Capture the cell that displays the provided text and extract its [x, y] central coordinate. 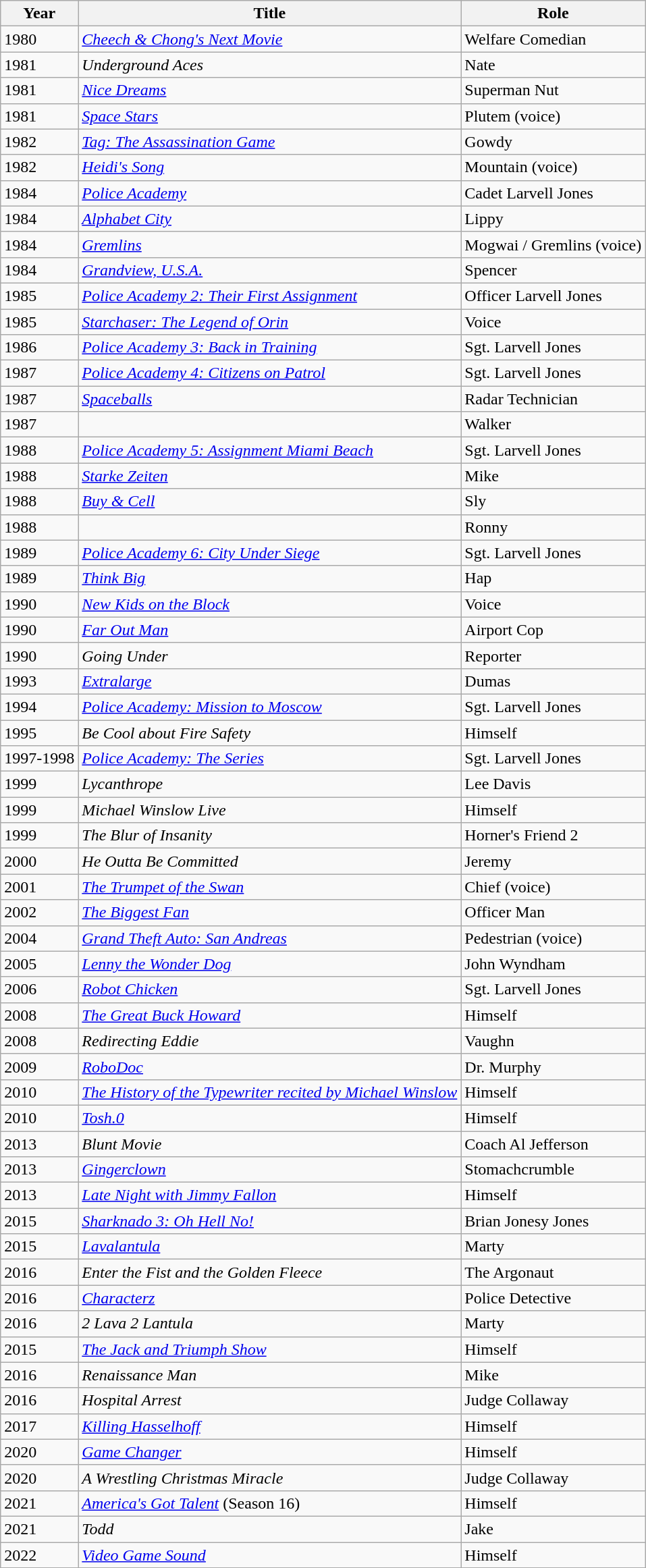
Coach Al Jefferson [554, 1144]
The Trumpet of the Swan [270, 887]
The Argonaut [554, 1272]
Horner's Friend 2 [554, 836]
Police Academy 4: Citizens on Patrol [270, 373]
Tag: The Assassination Game [270, 142]
Going Under [270, 655]
Todd [270, 1529]
2022 [39, 1555]
Renaissance Man [270, 1375]
1994 [39, 707]
Grand Theft Auto: San Andreas [270, 938]
Brian Jonesy Jones [554, 1221]
Nice Dreams [270, 90]
Police Academy: Mission to Moscow [270, 707]
America's Got Talent (Season 16) [270, 1503]
Spaceballs [270, 399]
Mountain (voice) [554, 167]
Police Academy 6: City Under Siege [270, 553]
Killing Hasselhoff [270, 1426]
Tosh.0 [270, 1118]
Lenny the Wonder Dog [270, 964]
Gingerclown [270, 1170]
New Kids on the Block [270, 604]
Year [39, 13]
Police Academy 3: Back in Training [270, 348]
Mogwai / Gremlins (voice) [554, 244]
Blunt Movie [270, 1144]
Gremlins [270, 244]
Lavalantula [270, 1247]
1997-1998 [39, 759]
A Wrestling Christmas Miracle [270, 1478]
Reporter [554, 655]
Radar Technician [554, 399]
The Jack and Triumph Show [270, 1349]
Lycanthrope [270, 784]
Redirecting Eddie [270, 1041]
1986 [39, 348]
Think Big [270, 578]
2 Lava 2 Lantula [270, 1324]
1995 [39, 732]
Starchaser: The Legend of Orin [270, 322]
Stomachcrumble [554, 1170]
2017 [39, 1426]
Ronny [554, 527]
Police Academy 5: Assignment Miami Beach [270, 450]
Space Stars [270, 116]
Buy & Cell [270, 502]
Chief (voice) [554, 887]
The Biggest Fan [270, 913]
Cheech & Chong's Next Movie [270, 39]
Plutem (voice) [554, 116]
Video Game Sound [270, 1555]
2002 [39, 913]
Cadet Larvell Jones [554, 193]
Police Academy [270, 193]
Walker [554, 425]
Grandview, U.S.A. [270, 270]
Airport Cop [554, 630]
Welfare Comedian [554, 39]
Dumas [554, 681]
Late Night with Jimmy Fallon [270, 1195]
The Blur of Insanity [270, 836]
2009 [39, 1066]
Lippy [554, 219]
Pedestrian (voice) [554, 938]
Heidi's Song [270, 167]
Dr. Murphy [554, 1066]
1980 [39, 39]
Jake [554, 1529]
Officer Larvell Jones [554, 296]
Gowdy [554, 142]
Superman Nut [554, 90]
Characterz [270, 1298]
Starke Zeiten [270, 476]
Extralarge [270, 681]
2006 [39, 990]
Far Out Man [270, 630]
Jeremy [554, 861]
Be Cool about Fire Safety [270, 732]
Vaughn [554, 1041]
Police Academy 2: Their First Assignment [270, 296]
Underground Aces [270, 65]
Enter the Fist and the Golden Fleece [270, 1272]
Robot Chicken [270, 990]
2001 [39, 887]
Title [270, 13]
2000 [39, 861]
He Outta Be Committed [270, 861]
Officer Man [554, 913]
Nate [554, 65]
RoboDoc [270, 1066]
The History of the Typewriter recited by Michael Winslow [270, 1092]
Sly [554, 502]
1993 [39, 681]
Hospital Arrest [270, 1401]
Lee Davis [554, 784]
John Wyndham [554, 964]
2005 [39, 964]
Police Academy: The Series [270, 759]
Michael Winslow Live [270, 810]
2004 [39, 938]
The Great Buck Howard [270, 1015]
Sharknado 3: Oh Hell No! [270, 1221]
Spencer [554, 270]
Hap [554, 578]
Role [554, 13]
Game Changer [270, 1452]
Police Detective [554, 1298]
Alphabet City [270, 219]
